Search for the cell housing the specified text and yield its (x, y) center coordinate. 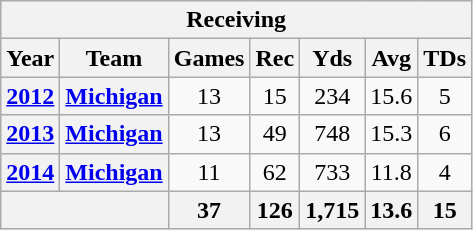
733 (332, 172)
13.6 (392, 210)
49 (275, 134)
Avg (392, 58)
Yds (332, 58)
2012 (30, 96)
62 (275, 172)
11.8 (392, 172)
234 (332, 96)
126 (275, 210)
37 (209, 210)
2013 (30, 134)
Team (114, 58)
5 (445, 96)
2014 (30, 172)
748 (332, 134)
Games (209, 58)
15.3 (392, 134)
Receiving (236, 20)
15.6 (392, 96)
4 (445, 172)
Rec (275, 58)
Year (30, 58)
TDs (445, 58)
1,715 (332, 210)
11 (209, 172)
6 (445, 134)
